Scan for the cell matching the given text and deliver its [X, Y] coordinate at center. 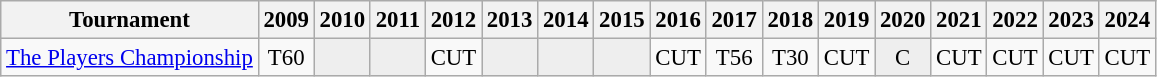
Tournament [130, 20]
2024 [1127, 20]
2011 [398, 20]
The Players Championship [130, 58]
2015 [622, 20]
2021 [959, 20]
2014 [566, 20]
T60 [286, 58]
2019 [846, 20]
2009 [286, 20]
T30 [790, 58]
2013 [510, 20]
2017 [734, 20]
2020 [903, 20]
2022 [1015, 20]
C [903, 58]
2010 [342, 20]
2016 [678, 20]
2012 [453, 20]
2023 [1071, 20]
2018 [790, 20]
T56 [734, 58]
